For the text-containing cell, return its midpoint in (X, Y) coordinate format. 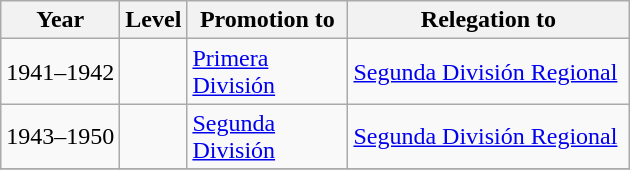
1941–1942 (60, 72)
Year (60, 20)
Primera División (268, 72)
Segunda División (268, 136)
Promotion to (268, 20)
1943–1950 (60, 136)
Relegation to (488, 20)
Level (154, 20)
